From the cell containing the given text, extract its center point as (X, Y) coordinate. 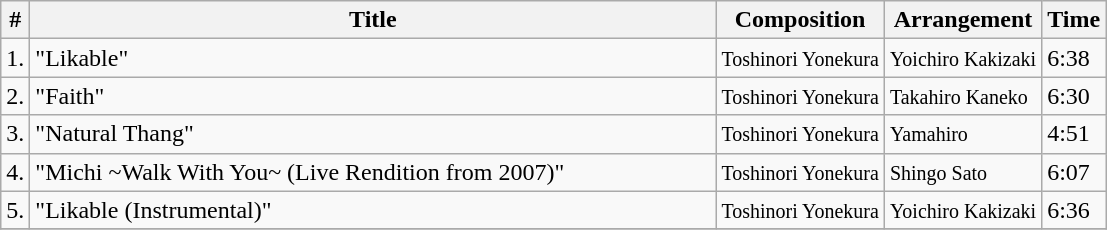
6:30 (1074, 96)
Time (1074, 20)
# (16, 20)
1. (16, 58)
"Likable (Instrumental)" (373, 210)
4:51 (1074, 134)
Title (373, 20)
Yamahiro (962, 134)
"Likable" (373, 58)
Arrangement (962, 20)
"Faith" (373, 96)
5. (16, 210)
4. (16, 172)
Composition (800, 20)
"Natural Thang" (373, 134)
6:36 (1074, 210)
"Michi ~Walk With You~ (Live Rendition from 2007)" (373, 172)
6:38 (1074, 58)
2. (16, 96)
Shingo Sato (962, 172)
Takahiro Kaneko (962, 96)
6:07 (1074, 172)
3. (16, 134)
